Scan for the cell matching the given text and deliver its [x, y] coordinate at center. 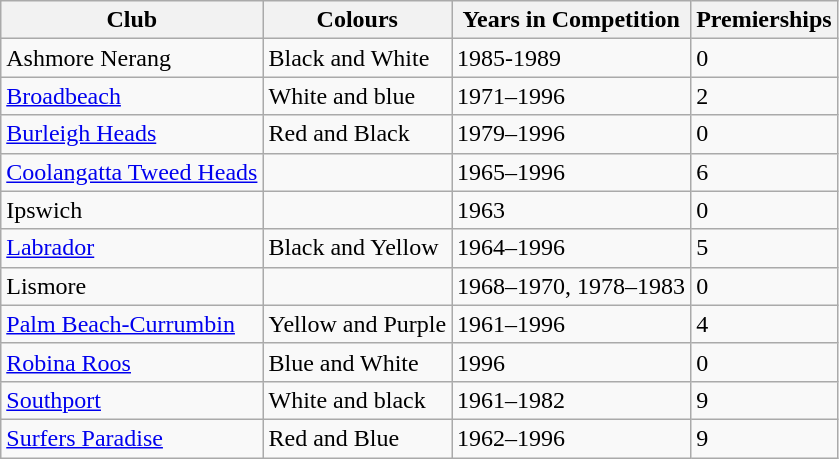
Labrador [132, 248]
Coolangatta Tweed Heads [132, 172]
Southport [132, 400]
Palm Beach-Currumbin [132, 324]
Surfers Paradise [132, 438]
Red and Black [358, 134]
White and blue [358, 96]
1971–1996 [572, 96]
Broadbeach [132, 96]
Ipswich [132, 210]
Lismore [132, 286]
1965–1996 [572, 172]
Ashmore Nerang [132, 58]
1996 [572, 362]
Robina Roos [132, 362]
Yellow and Purple [358, 324]
1962–1996 [572, 438]
Red and Blue [358, 438]
Burleigh Heads [132, 134]
1961–1996 [572, 324]
5 [764, 248]
Premierships [764, 20]
1961–1982 [572, 400]
Years in Competition [572, 20]
1985-1989 [572, 58]
Black and White [358, 58]
Black and Yellow [358, 248]
2 [764, 96]
White and black [358, 400]
Club [132, 20]
Blue and White [358, 362]
Colours [358, 20]
1979–1996 [572, 134]
1964–1996 [572, 248]
1963 [572, 210]
1968–1970, 1978–1983 [572, 286]
4 [764, 324]
6 [764, 172]
